Provide the [x, y] coordinate of the cell's center where the given text is located.  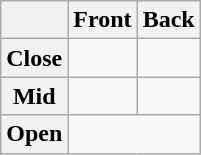
Close [34, 58]
Mid [34, 96]
Front [102, 20]
Back [168, 20]
Open [34, 134]
